Capture the cell that displays the provided text and extract its (x, y) central coordinate. 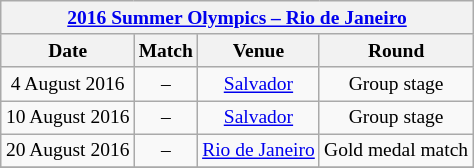
4 August 2016 (68, 84)
Gold medal match (396, 150)
Match (166, 50)
Rio de Janeiro (258, 150)
2016 Summer Olympics – Rio de Janeiro (236, 18)
Round (396, 50)
20 August 2016 (68, 150)
Date (68, 50)
10 August 2016 (68, 118)
Venue (258, 50)
